Find where the given text appears and provide that cell's center as (x, y) coordinate. 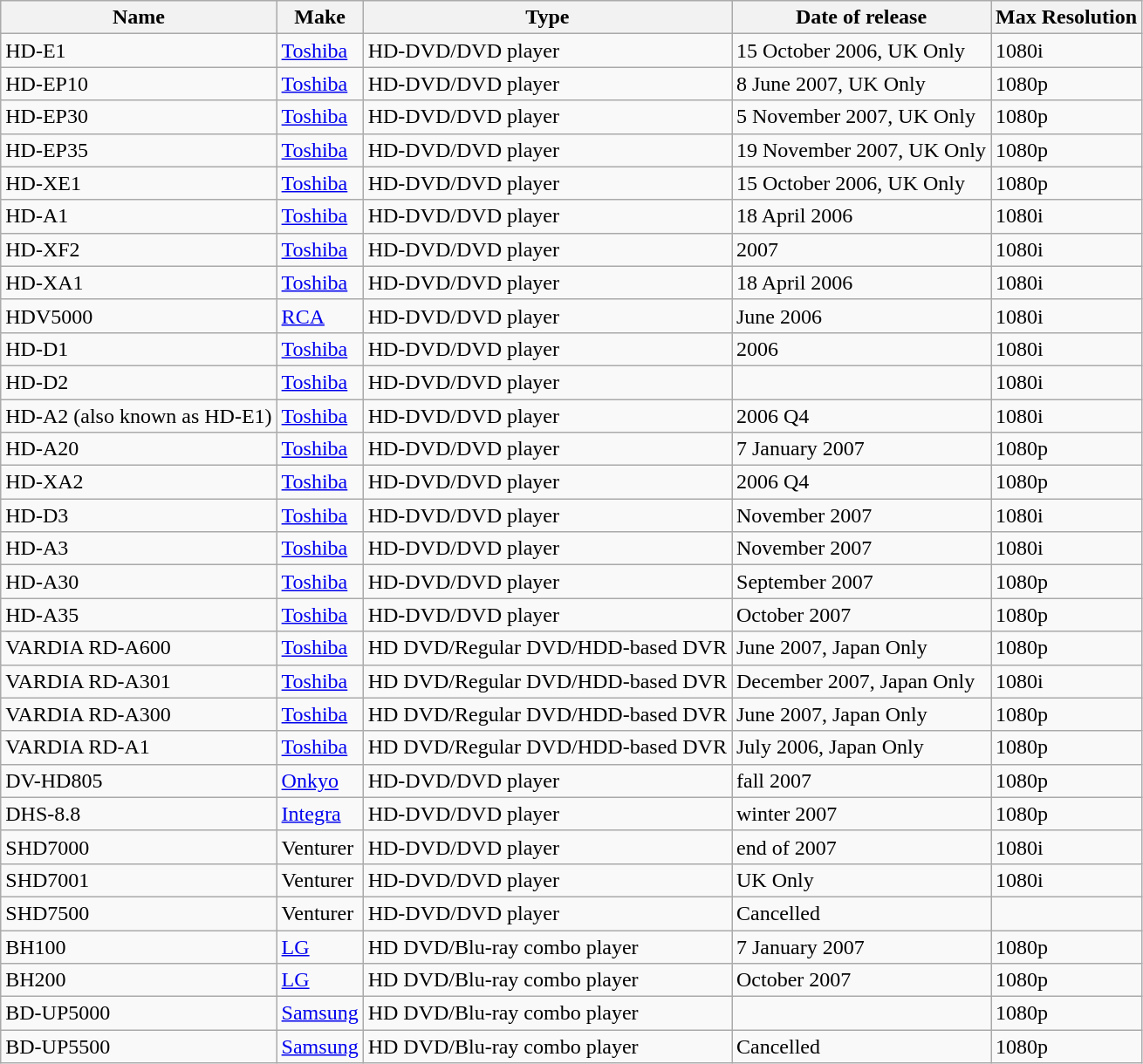
Type (547, 17)
HD-XA1 (139, 283)
HD-D1 (139, 349)
2007 (860, 249)
SHD7500 (139, 913)
SHD7001 (139, 880)
HD-EP30 (139, 117)
Make (319, 17)
HD-A2 (also known as HD-E1) (139, 416)
VARDIA RD-A301 (139, 681)
HD-A3 (139, 549)
HD-EP10 (139, 84)
September 2007 (860, 582)
Name (139, 17)
Date of release (860, 17)
2006 (860, 349)
HD-D3 (139, 515)
July 2006, Japan Only (860, 747)
December 2007, Japan Only (860, 681)
BD-UP5000 (139, 1013)
UK Only (860, 880)
VARDIA RD-A600 (139, 648)
end of 2007 (860, 847)
fall 2007 (860, 781)
winter 2007 (860, 814)
HD-XA2 (139, 482)
Integra (319, 814)
BD-UP5500 (139, 1047)
HD-A35 (139, 615)
8 June 2007, UK Only (860, 84)
19 November 2007, UK Only (860, 150)
HDV5000 (139, 316)
HD-XF2 (139, 249)
HD-EP35 (139, 150)
DHS-8.8 (139, 814)
BH100 (139, 946)
HD-A1 (139, 216)
HD-E1 (139, 51)
DV-HD805 (139, 781)
5 November 2007, UK Only (860, 117)
SHD7000 (139, 847)
HD-A20 (139, 449)
VARDIA RD-A300 (139, 714)
June 2006 (860, 316)
RCA (319, 316)
HD-D2 (139, 382)
HD-A30 (139, 582)
VARDIA RD-A1 (139, 747)
Onkyo (319, 781)
Max Resolution (1066, 17)
BH200 (139, 980)
HD-XE1 (139, 183)
